Scan for the cell matching the given text and deliver its (x, y) coordinate at center. 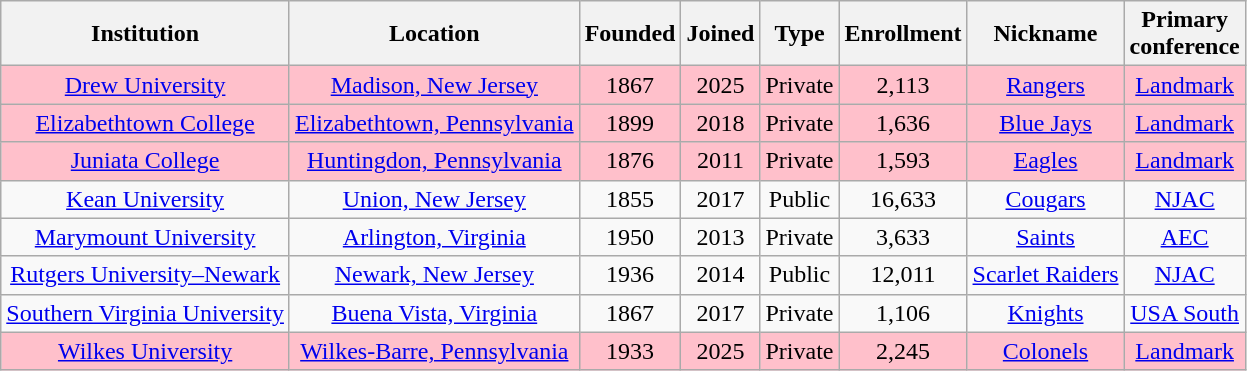
Colonels (1046, 351)
Drew University (146, 85)
Madison, New Jersey (434, 85)
2018 (720, 123)
Primaryconference (1184, 34)
2014 (720, 275)
USA South (1184, 313)
Rutgers University–Newark (146, 275)
Huntingdon, Pennsylvania (434, 161)
Kean University (146, 199)
Wilkes University (146, 351)
12,011 (903, 275)
Founded (630, 34)
1876 (630, 161)
Eagles (1046, 161)
Cougars (1046, 199)
Joined (720, 34)
Elizabethtown College (146, 123)
Nickname (1046, 34)
Scarlet Raiders (1046, 275)
Rangers (1046, 85)
1950 (630, 237)
1,106 (903, 313)
AEC (1184, 237)
Newark, New Jersey (434, 275)
Location (434, 34)
Wilkes-Barre, Pennsylvania (434, 351)
Knights (1046, 313)
Arlington, Virginia (434, 237)
1899 (630, 123)
2013 (720, 237)
Institution (146, 34)
Saints (1046, 237)
Marymount University (146, 237)
1,593 (903, 161)
1,636 (903, 123)
3,633 (903, 237)
2011 (720, 161)
Juniata College (146, 161)
Southern Virginia University (146, 313)
16,633 (903, 199)
Type (800, 34)
2,245 (903, 351)
Union, New Jersey (434, 199)
2,113 (903, 85)
1855 (630, 199)
Elizabethtown, Pennsylvania (434, 123)
Buena Vista, Virginia (434, 313)
Enrollment (903, 34)
1936 (630, 275)
Blue Jays (1046, 123)
1933 (630, 351)
